Identify which cell holds the provided text, then report its (x, y) central coordinate. 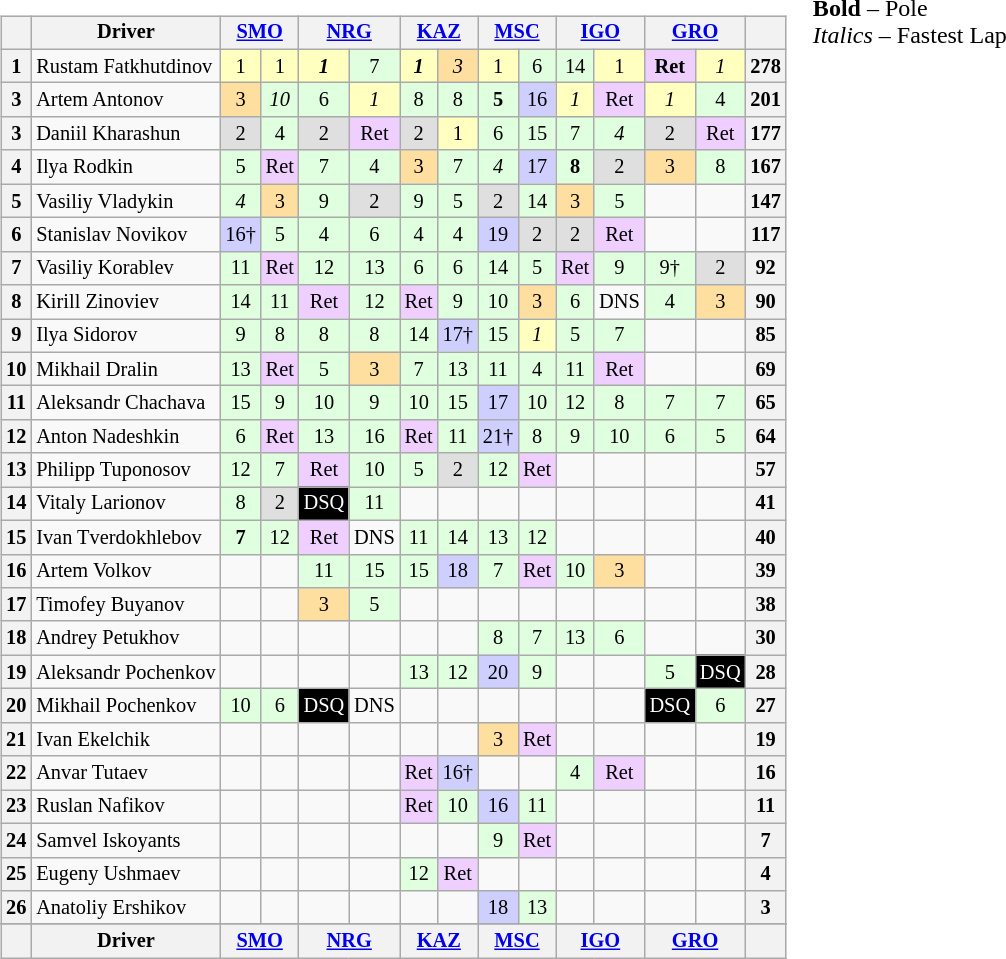
21† (498, 437)
Eugeny Ushmaev (126, 874)
Timofey Buyanov (126, 605)
30 (765, 638)
167 (765, 167)
Rustam Fatkhutdinov (126, 66)
Andrey Petukhov (126, 638)
38 (765, 605)
69 (765, 369)
177 (765, 134)
Ilya Rodkin (126, 167)
28 (765, 672)
Ivan Ekelchik (126, 739)
147 (765, 201)
Vasiliy Vladykin (126, 201)
90 (765, 302)
57 (765, 470)
21 (16, 739)
Aleksandr Pochenkov (126, 672)
39 (765, 571)
Anatoliy Ershikov (126, 908)
9† (670, 268)
22 (16, 773)
Philipp Tuponosov (126, 470)
Stanislav Novikov (126, 235)
25 (16, 874)
Kirill Zinoviev (126, 302)
Anvar Tutaev (126, 773)
117 (765, 235)
40 (765, 537)
278 (765, 66)
65 (765, 403)
Samvel Iskoyants (126, 840)
Aleksandr Chachava (126, 403)
85 (765, 336)
64 (765, 437)
27 (765, 706)
92 (765, 268)
Daniil Kharashun (126, 134)
23 (16, 807)
Mikhail Pochenkov (126, 706)
24 (16, 840)
26 (16, 908)
17† (458, 336)
Vasiliy Korablev (126, 268)
Ilya Sidorov (126, 336)
Ruslan Nafikov (126, 807)
Artem Volkov (126, 571)
Ivan Tverdokhlebov (126, 537)
Anton Nadeshkin (126, 437)
Artem Antonov (126, 100)
Mikhail Dralin (126, 369)
Vitaly Larionov (126, 504)
41 (765, 504)
201 (765, 100)
